Determine the (x, y) coordinate at the center of the cell enclosing the given text.  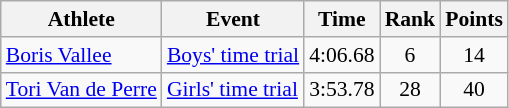
Boris Vallee (82, 55)
Time (342, 19)
Boys' time trial (233, 55)
Points (474, 19)
Rank (410, 19)
4:06.68 (342, 55)
Athlete (82, 19)
28 (410, 90)
14 (474, 55)
Event (233, 19)
Girls' time trial (233, 90)
Tori Van de Perre (82, 90)
3:53.78 (342, 90)
6 (410, 55)
40 (474, 90)
